Identify which cell holds the provided text, then report its (x, y) central coordinate. 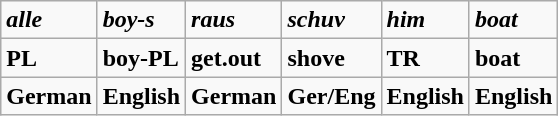
shove (332, 58)
boy-PL (141, 58)
boy-s (141, 20)
alle (49, 20)
PL (49, 58)
schuv (332, 20)
raus (234, 20)
TR (425, 58)
get.out (234, 58)
him (425, 20)
Ger/Eng (332, 96)
